For the text-containing cell, return its midpoint in [x, y] coordinate format. 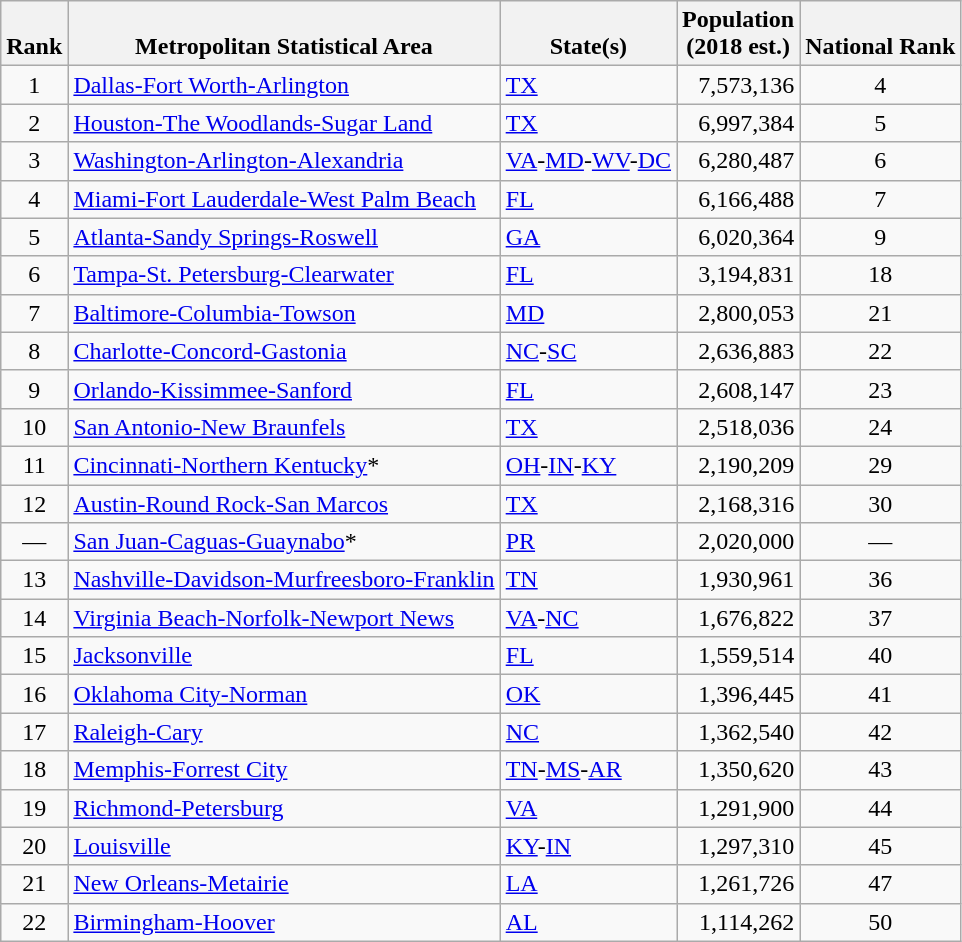
2,190,209 [738, 465]
VA [588, 808]
GA [588, 237]
1,676,822 [738, 618]
40 [880, 656]
1 [34, 85]
NC-SC [588, 351]
12 [34, 503]
14 [34, 618]
Louisville [284, 846]
1,114,262 [738, 922]
Baltimore-Columbia-Towson [284, 313]
6,020,364 [738, 237]
6,997,384 [738, 123]
41 [880, 694]
OH-IN-KY [588, 465]
44 [880, 808]
29 [880, 465]
1,559,514 [738, 656]
Rank [34, 34]
National Rank [880, 34]
36 [880, 580]
2 [34, 123]
VA-MD-WV-DC [588, 161]
Oklahoma City-Norman [284, 694]
State(s) [588, 34]
Population(2018 est.) [738, 34]
Birmingham-Hoover [284, 922]
OK [588, 694]
7,573,136 [738, 85]
13 [34, 580]
Washington-Arlington-Alexandria [284, 161]
11 [34, 465]
1,362,540 [738, 732]
1,350,620 [738, 770]
1,930,961 [738, 580]
17 [34, 732]
16 [34, 694]
KY-IN [588, 846]
NC [588, 732]
New Orleans-Metairie [284, 884]
TN [588, 580]
Orlando-Kissimmee-Sanford [284, 389]
Dallas-Fort Worth-Arlington [284, 85]
Houston-The Woodlands-Sugar Land [284, 123]
1,396,445 [738, 694]
Jacksonville [284, 656]
Nashville-Davidson-Murfreesboro-Franklin [284, 580]
1,297,310 [738, 846]
Tampa-St. Petersburg-Clearwater [284, 275]
San Juan-Caguas-Guaynabo* [284, 542]
20 [34, 846]
19 [34, 808]
1,291,900 [738, 808]
Raleigh-Cary [284, 732]
3,194,831 [738, 275]
2,608,147 [738, 389]
2,518,036 [738, 427]
45 [880, 846]
15 [34, 656]
24 [880, 427]
VA-NC [588, 618]
2,636,883 [738, 351]
San Antonio-New Braunfels [284, 427]
47 [880, 884]
TN-MS-AR [588, 770]
8 [34, 351]
2,020,000 [738, 542]
PR [588, 542]
Miami-Fort Lauderdale-West Palm Beach [284, 199]
Atlanta-Sandy Springs-Roswell [284, 237]
43 [880, 770]
6,280,487 [738, 161]
50 [880, 922]
10 [34, 427]
Virginia Beach-Norfolk-Newport News [284, 618]
LA [588, 884]
42 [880, 732]
Charlotte-Concord-Gastonia [284, 351]
37 [880, 618]
Cincinnati-Northern Kentucky* [284, 465]
Austin-Round Rock-San Marcos [284, 503]
MD [588, 313]
30 [880, 503]
6,166,488 [738, 199]
23 [880, 389]
AL [588, 922]
Memphis-Forrest City [284, 770]
3 [34, 161]
2,800,053 [738, 313]
1,261,726 [738, 884]
2,168,316 [738, 503]
Metropolitan Statistical Area [284, 34]
Richmond-Petersburg [284, 808]
